From the cell containing the given text, extract its center point as [x, y] coordinate. 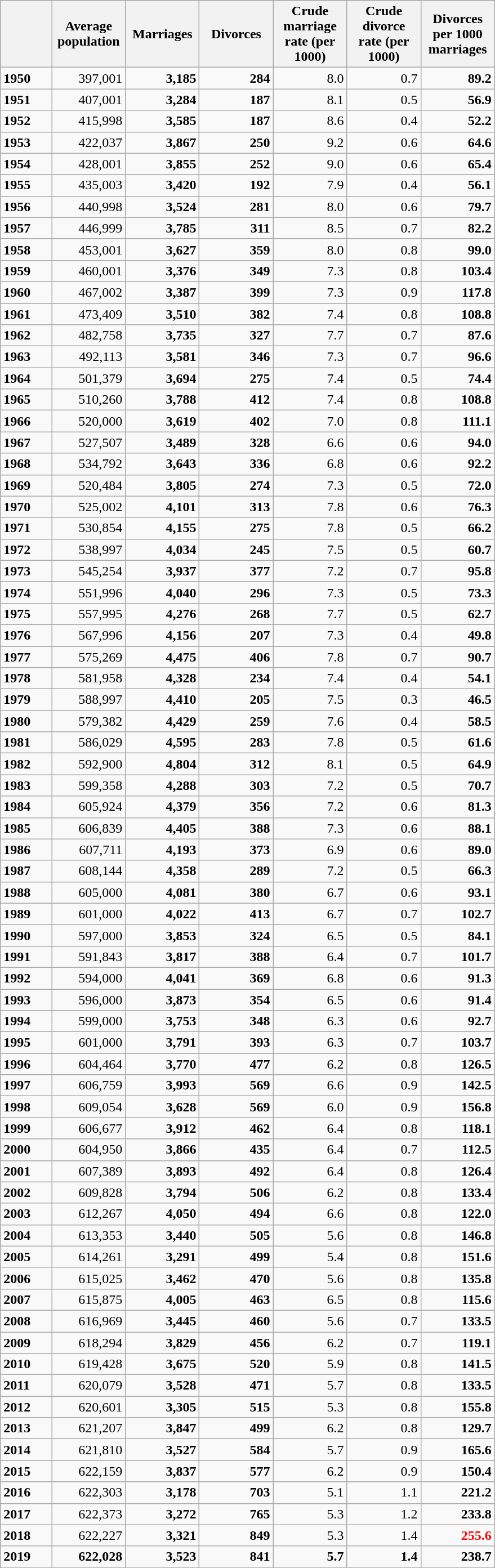
3,185 [162, 78]
60.7 [457, 550]
2005 [26, 1257]
66.2 [457, 528]
599,358 [89, 785]
1958 [26, 249]
515 [237, 1407]
1998 [26, 1107]
609,054 [89, 1107]
841 [237, 1557]
8.6 [310, 121]
146.8 [457, 1235]
492,113 [89, 357]
102.7 [457, 914]
622,303 [89, 1493]
3,489 [162, 443]
1989 [26, 914]
296 [237, 592]
328 [237, 443]
2010 [26, 1364]
2004 [26, 1235]
4,804 [162, 764]
1988 [26, 892]
621,207 [89, 1428]
4,022 [162, 914]
1985 [26, 828]
2016 [26, 1493]
460,001 [89, 271]
505 [237, 1235]
58.5 [457, 721]
346 [237, 357]
1962 [26, 336]
373 [237, 850]
612,267 [89, 1214]
94.0 [457, 443]
268 [237, 614]
1969 [26, 485]
3,527 [162, 1450]
111.1 [457, 421]
252 [237, 164]
1972 [26, 550]
284 [237, 78]
135.8 [457, 1278]
596,000 [89, 999]
618,294 [89, 1343]
3,837 [162, 1471]
622,373 [89, 1514]
380 [237, 892]
492 [237, 1171]
621,810 [89, 1450]
3,873 [162, 999]
4,410 [162, 700]
311 [237, 228]
407,001 [89, 100]
435,003 [89, 185]
1984 [26, 807]
538,997 [89, 550]
155.8 [457, 1407]
3,628 [162, 1107]
608,144 [89, 871]
3,581 [162, 357]
73.3 [457, 592]
283 [237, 743]
471 [237, 1386]
619,428 [89, 1364]
281 [237, 207]
141.5 [457, 1364]
1975 [26, 614]
1993 [26, 999]
606,677 [89, 1128]
477 [237, 1064]
1968 [26, 464]
1979 [26, 700]
89.0 [457, 850]
422,037 [89, 142]
382 [237, 314]
4,288 [162, 785]
606,839 [89, 828]
3,291 [162, 1257]
126.5 [457, 1064]
Divorces per 1000 marriages [457, 34]
406 [237, 657]
9.2 [310, 142]
369 [237, 978]
525,002 [89, 507]
126.4 [457, 1171]
399 [237, 292]
567,996 [89, 635]
501,379 [89, 378]
6.0 [310, 1107]
156.8 [457, 1107]
1995 [26, 1043]
377 [237, 571]
402 [237, 421]
7.9 [310, 185]
2011 [26, 1386]
8.5 [310, 228]
82.2 [457, 228]
5.4 [310, 1257]
435 [237, 1150]
303 [237, 785]
586,029 [89, 743]
1977 [26, 657]
3,321 [162, 1535]
1959 [26, 271]
115.6 [457, 1299]
609,828 [89, 1192]
3,305 [162, 1407]
192 [237, 185]
76.3 [457, 507]
1973 [26, 571]
620,079 [89, 1386]
581,958 [89, 678]
4,276 [162, 614]
289 [237, 871]
4,328 [162, 678]
3,785 [162, 228]
551,996 [89, 592]
534,792 [89, 464]
2014 [26, 1450]
1.1 [384, 1493]
1990 [26, 935]
592,900 [89, 764]
1982 [26, 764]
3,867 [162, 142]
336 [237, 464]
584 [237, 1450]
4,405 [162, 828]
1997 [26, 1085]
349 [237, 271]
1965 [26, 400]
54.1 [457, 678]
129.7 [457, 1428]
614,261 [89, 1257]
61.6 [457, 743]
4,193 [162, 850]
622,028 [89, 1557]
70.7 [457, 785]
2015 [26, 1471]
1951 [26, 100]
103.7 [457, 1043]
92.2 [457, 464]
3,855 [162, 164]
615,875 [89, 1299]
620,601 [89, 1407]
1981 [26, 743]
393 [237, 1043]
428,001 [89, 164]
4,034 [162, 550]
46.5 [457, 700]
49.8 [457, 635]
622,159 [89, 1471]
530,854 [89, 528]
510,260 [89, 400]
87.6 [457, 336]
4,041 [162, 978]
56.1 [457, 185]
356 [237, 807]
3,627 [162, 249]
Divorces [237, 34]
81.3 [457, 807]
348 [237, 1021]
1.2 [384, 1514]
605,000 [89, 892]
1964 [26, 378]
205 [237, 700]
3,528 [162, 1386]
66.3 [457, 871]
93.1 [457, 892]
3,794 [162, 1192]
90.7 [457, 657]
3,420 [162, 185]
1952 [26, 121]
112.5 [457, 1150]
Average population [89, 34]
606,759 [89, 1085]
Crude divorce rate (per 1000) [384, 34]
545,254 [89, 571]
4,050 [162, 1214]
4,101 [162, 507]
607,389 [89, 1171]
597,000 [89, 935]
1974 [26, 592]
52.2 [457, 121]
9.0 [310, 164]
1955 [26, 185]
506 [237, 1192]
65.4 [457, 164]
88.1 [457, 828]
4,155 [162, 528]
615,025 [89, 1278]
119.1 [457, 1343]
1991 [26, 957]
607,711 [89, 850]
3,847 [162, 1428]
413 [237, 914]
259 [237, 721]
482,758 [89, 336]
3,178 [162, 1493]
557,995 [89, 614]
2000 [26, 1150]
3,791 [162, 1043]
1976 [26, 635]
89.2 [457, 78]
274 [237, 485]
594,000 [89, 978]
3,272 [162, 1514]
2007 [26, 1299]
4,005 [162, 1299]
604,464 [89, 1064]
324 [237, 935]
3,524 [162, 207]
2019 [26, 1557]
577 [237, 1471]
446,999 [89, 228]
849 [237, 1535]
3,510 [162, 314]
520,484 [89, 485]
7.0 [310, 421]
412 [237, 400]
91.4 [457, 999]
463 [237, 1299]
3,753 [162, 1021]
4,040 [162, 592]
588,997 [89, 700]
1956 [26, 207]
605,924 [89, 807]
3,445 [162, 1321]
1960 [26, 292]
2008 [26, 1321]
3,912 [162, 1128]
1970 [26, 507]
7.6 [310, 721]
3,387 [162, 292]
4,358 [162, 871]
1978 [26, 678]
1961 [26, 314]
118.1 [457, 1128]
3,853 [162, 935]
221.2 [457, 1493]
207 [237, 635]
122.0 [457, 1214]
165.6 [457, 1450]
3,937 [162, 571]
1957 [26, 228]
3,462 [162, 1278]
616,969 [89, 1321]
0.3 [384, 700]
3,694 [162, 378]
56.9 [457, 100]
151.6 [457, 1257]
354 [237, 999]
765 [237, 1514]
520 [237, 1364]
622,227 [89, 1535]
613,353 [89, 1235]
72.0 [457, 485]
520,000 [89, 421]
238.7 [457, 1557]
84.1 [457, 935]
2006 [26, 1278]
255.6 [457, 1535]
494 [237, 1214]
2018 [26, 1535]
250 [237, 142]
3,866 [162, 1150]
604,950 [89, 1150]
1966 [26, 421]
3,523 [162, 1557]
3,993 [162, 1085]
3,619 [162, 421]
4,156 [162, 635]
460 [237, 1321]
Marriages [162, 34]
3,788 [162, 400]
1980 [26, 721]
133.4 [457, 1192]
359 [237, 249]
2012 [26, 1407]
234 [237, 678]
703 [237, 1493]
1983 [26, 785]
1954 [26, 164]
142.5 [457, 1085]
117.8 [457, 292]
327 [237, 336]
245 [237, 550]
3,805 [162, 485]
4,379 [162, 807]
3,675 [162, 1364]
62.7 [457, 614]
2017 [26, 1514]
579,382 [89, 721]
1996 [26, 1064]
1967 [26, 443]
1999 [26, 1128]
64.6 [457, 142]
2001 [26, 1171]
1963 [26, 357]
95.8 [457, 571]
79.7 [457, 207]
4,429 [162, 721]
312 [237, 764]
1987 [26, 871]
233.8 [457, 1514]
462 [237, 1128]
575,269 [89, 657]
64.9 [457, 764]
456 [237, 1343]
2009 [26, 1343]
453,001 [89, 249]
4,081 [162, 892]
1992 [26, 978]
415,998 [89, 121]
1950 [26, 78]
3,770 [162, 1064]
3,376 [162, 271]
1971 [26, 528]
5.1 [310, 1493]
599,000 [89, 1021]
74.4 [457, 378]
1986 [26, 850]
91.3 [457, 978]
440,998 [89, 207]
1953 [26, 142]
397,001 [89, 78]
99.0 [457, 249]
101.7 [457, 957]
3,893 [162, 1171]
Crude marriage rate (per 1000) [310, 34]
6.9 [310, 850]
470 [237, 1278]
1994 [26, 1021]
150.4 [457, 1471]
3,440 [162, 1235]
3,284 [162, 100]
3,735 [162, 336]
467,002 [89, 292]
473,409 [89, 314]
5.9 [310, 1364]
4,475 [162, 657]
92.7 [457, 1021]
2013 [26, 1428]
4,595 [162, 743]
591,843 [89, 957]
313 [237, 507]
2003 [26, 1214]
527,507 [89, 443]
2002 [26, 1192]
3,817 [162, 957]
103.4 [457, 271]
3,643 [162, 464]
96.6 [457, 357]
3,829 [162, 1343]
3,585 [162, 121]
